Pinpoint the cell where the given text exists, returning its [X, Y] midpoint coordinate. 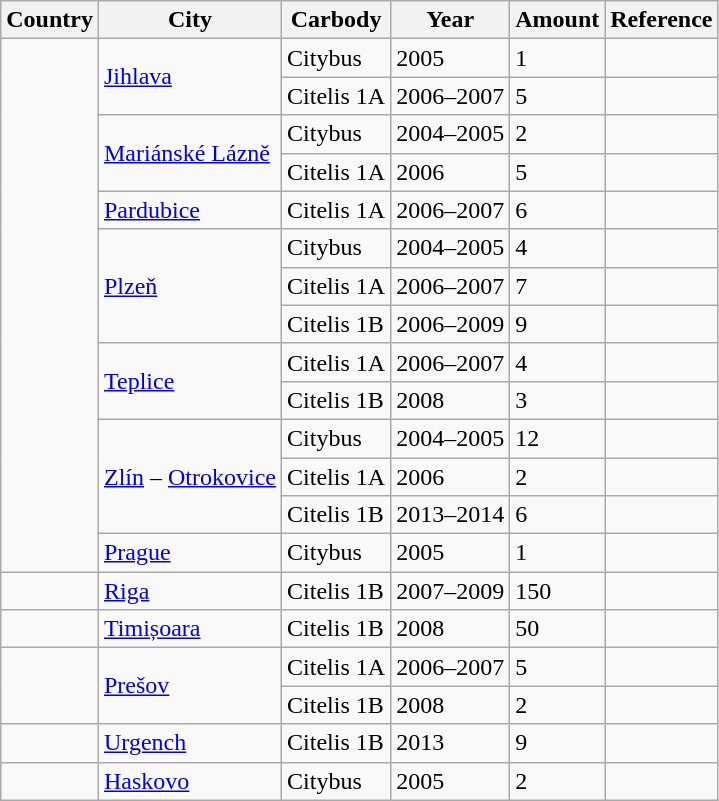
Carbody [336, 20]
150 [558, 591]
Plzeň [190, 286]
Pardubice [190, 210]
7 [558, 286]
Haskovo [190, 781]
2013–2014 [450, 515]
Urgench [190, 743]
50 [558, 629]
Riga [190, 591]
Prague [190, 553]
City [190, 20]
Amount [558, 20]
2007–2009 [450, 591]
Zlín – Otrokovice [190, 476]
2013 [450, 743]
Jihlava [190, 77]
Reference [662, 20]
3 [558, 400]
Year [450, 20]
Prešov [190, 686]
12 [558, 438]
Timișoara [190, 629]
Country [50, 20]
Teplice [190, 381]
Mariánské Lázně [190, 153]
2006–2009 [450, 324]
